For the text-containing cell, return its midpoint in (X, Y) coordinate format. 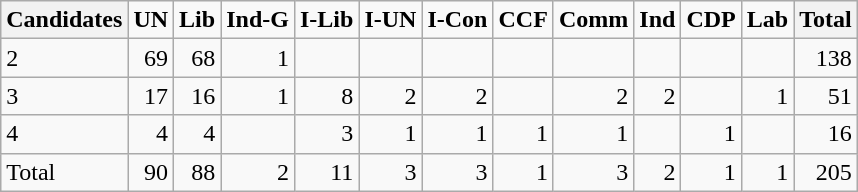
88 (198, 172)
Lib (198, 20)
I-UN (390, 20)
Comm (593, 20)
Ind-G (258, 20)
Lab (767, 20)
CCF (523, 20)
Candidates (64, 20)
90 (151, 172)
69 (151, 58)
CDP (711, 20)
I-Con (458, 20)
Ind (658, 20)
UN (151, 20)
I-Lib (326, 20)
11 (326, 172)
17 (151, 96)
51 (826, 96)
205 (826, 172)
8 (326, 96)
68 (198, 58)
138 (826, 58)
